Extract the (x, y) coordinate from the center of the cell holding the provided text.  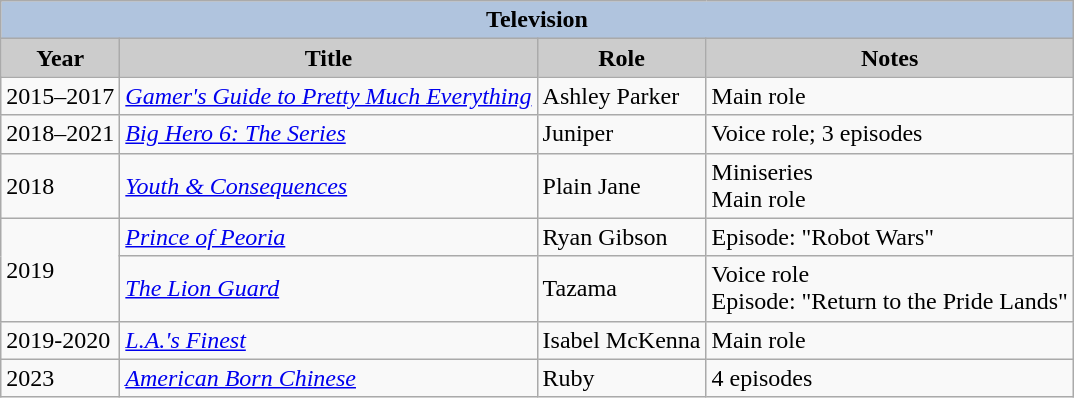
Big Hero 6: The Series (328, 134)
Isabel McKenna (622, 340)
Tazama (622, 288)
Ryan Gibson (622, 237)
2023 (60, 378)
Television (538, 20)
The Lion Guard (328, 288)
Plain Jane (622, 186)
American Born Chinese (328, 378)
Prince of Peoria (328, 237)
Ashley Parker (622, 96)
4 episodes (890, 378)
2019-2020 (60, 340)
Role (622, 58)
Juniper (622, 134)
Miniseries Main role (890, 186)
Notes (890, 58)
Ruby (622, 378)
Episode: "Robot Wars" (890, 237)
Youth & Consequences (328, 186)
Year (60, 58)
L.A.'s Finest (328, 340)
2018 (60, 186)
Voice role; 3 episodes (890, 134)
2019 (60, 270)
2015–2017 (60, 96)
Title (328, 58)
Gamer's Guide to Pretty Much Everything (328, 96)
2018–2021 (60, 134)
Voice role Episode: "Return to the Pride Lands" (890, 288)
